From the cell containing the given text, extract its center point as [X, Y] coordinate. 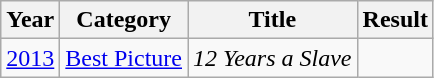
Result [395, 20]
2013 [30, 58]
Year [30, 20]
Best Picture [124, 58]
12 Years a Slave [273, 58]
Title [273, 20]
Category [124, 20]
